For the text-containing cell, return its midpoint in [x, y] coordinate format. 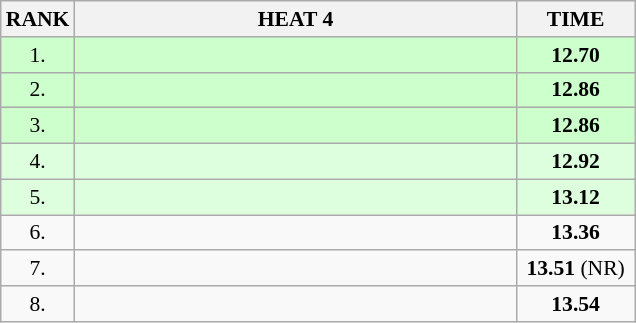
13.54 [576, 304]
12.92 [576, 162]
3. [38, 126]
4. [38, 162]
12.70 [576, 55]
7. [38, 269]
13.12 [576, 197]
13.51 (NR) [576, 269]
TIME [576, 19]
1. [38, 55]
RANK [38, 19]
6. [38, 233]
2. [38, 90]
HEAT 4 [295, 19]
13.36 [576, 233]
8. [38, 304]
5. [38, 197]
